Return the [X, Y] coordinate for the center point of the cell that contains the specified text.  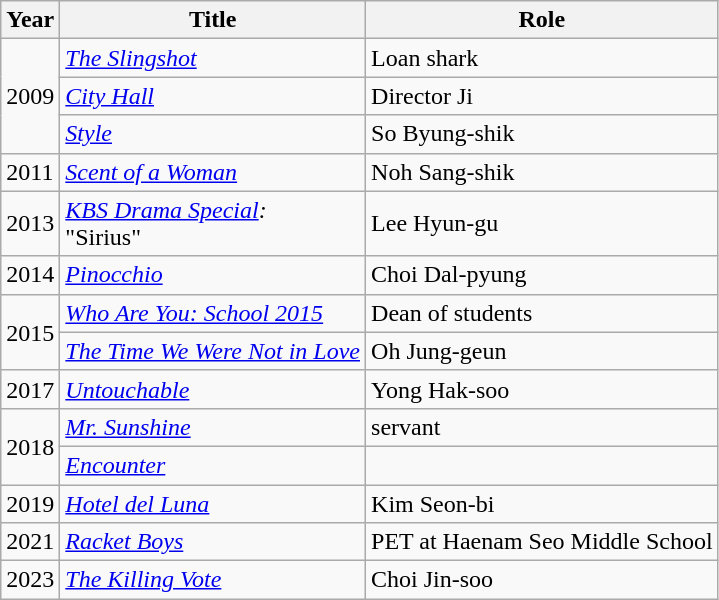
City Hall [213, 96]
Dean of students [542, 313]
Scent of a Woman [213, 172]
The Time We Were Not in Love [213, 351]
Noh Sang-shik [542, 172]
Choi Jin-soo [542, 580]
Hotel del Luna [213, 503]
Director Ji [542, 96]
2014 [30, 275]
Year [30, 20]
Oh Jung-geun [542, 351]
Choi Dal-pyung [542, 275]
Lee Hyun-gu [542, 224]
2021 [30, 542]
2013 [30, 224]
2018 [30, 446]
Style [213, 134]
Racket Boys [213, 542]
2023 [30, 580]
Yong Hak-soo [542, 389]
Kim Seon-bi [542, 503]
Who Are You: School 2015 [213, 313]
PET at Haenam Seo Middle School [542, 542]
KBS Drama Special: "Sirius" [213, 224]
Loan shark [542, 58]
So Byung-shik [542, 134]
Encounter [213, 465]
Untouchable [213, 389]
Role [542, 20]
2011 [30, 172]
Title [213, 20]
servant [542, 427]
Mr. Sunshine [213, 427]
The Slingshot [213, 58]
The Killing Vote [213, 580]
2019 [30, 503]
Pinocchio [213, 275]
2015 [30, 332]
2009 [30, 96]
2017 [30, 389]
